Detect which cell encompasses the target text, then output its (X, Y) center coordinate. 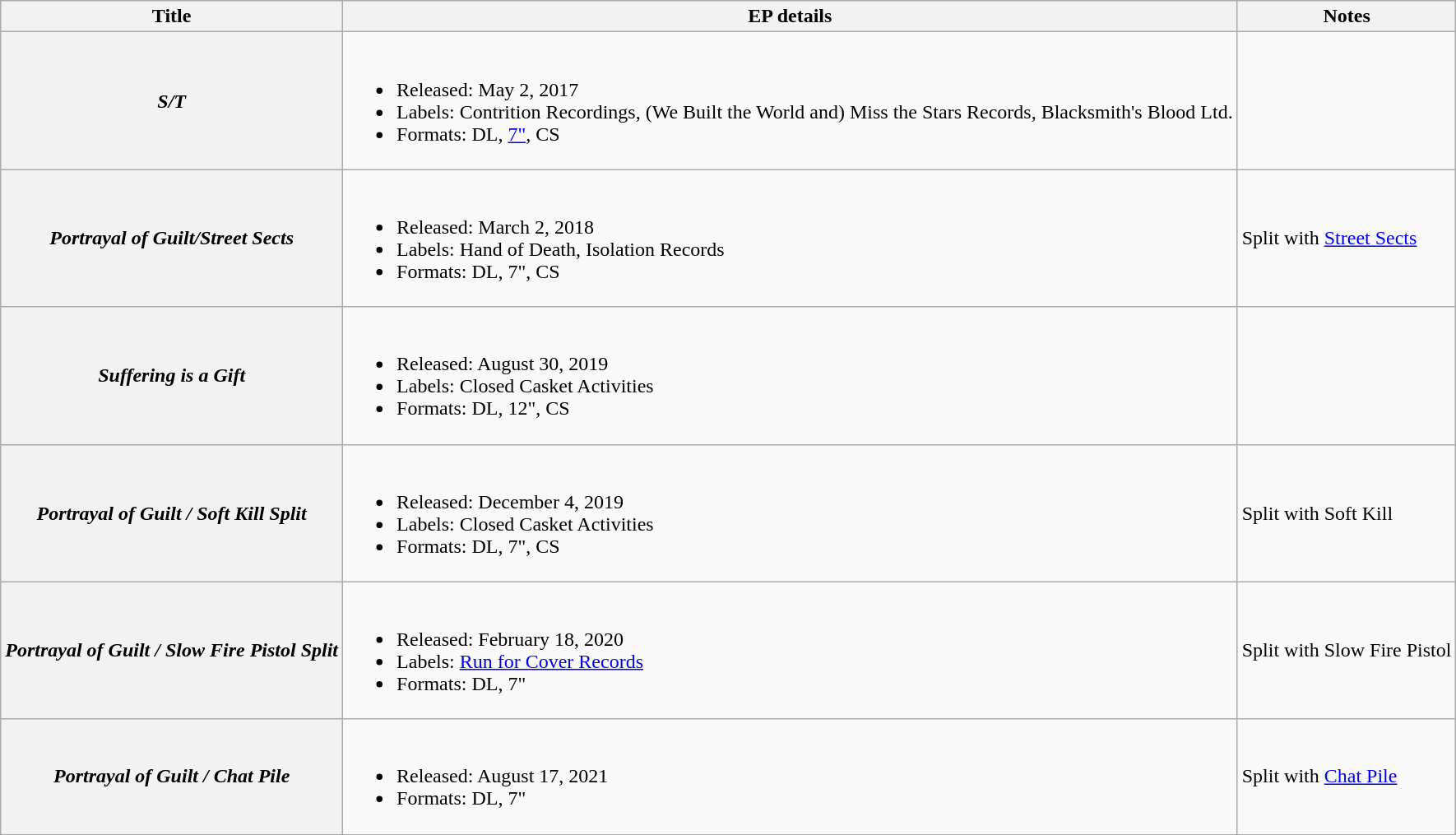
EP details (791, 16)
Released: December 4, 2019Labels: Closed Casket ActivitiesFormats: DL, 7", CS (791, 513)
Suffering is a Gift (172, 375)
Released: May 2, 2017Labels: Contrition Recordings, (We Built the World and) Miss the Stars Records, Blacksmith's Blood Ltd.Formats: DL, 7", CS (791, 100)
Notes (1347, 16)
Released: August 17, 2021Formats: DL, 7" (791, 777)
Split with Soft Kill (1347, 513)
Released: August 30, 2019Labels: Closed Casket ActivitiesFormats: DL, 12", CS (791, 375)
Split with Slow Fire Pistol (1347, 650)
Portrayal of Guilt/Street Sects (172, 239)
Portrayal of Guilt / Chat Pile (172, 777)
Split with Chat Pile (1347, 777)
Portrayal of Guilt / Slow Fire Pistol Split (172, 650)
S/T (172, 100)
Title (172, 16)
Portrayal of Guilt / Soft Kill Split (172, 513)
Released: March 2, 2018Labels: Hand of Death, Isolation RecordsFormats: DL, 7", CS (791, 239)
Released: February 18, 2020Labels: Run for Cover RecordsFormats: DL, 7" (791, 650)
Split with Street Sects (1347, 239)
